Return [x, y] of the center of cell containing provided text 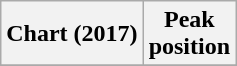
Chart (2017) [72, 34]
Peak position [189, 34]
